Capture the cell that displays the provided text and extract its [x, y] central coordinate. 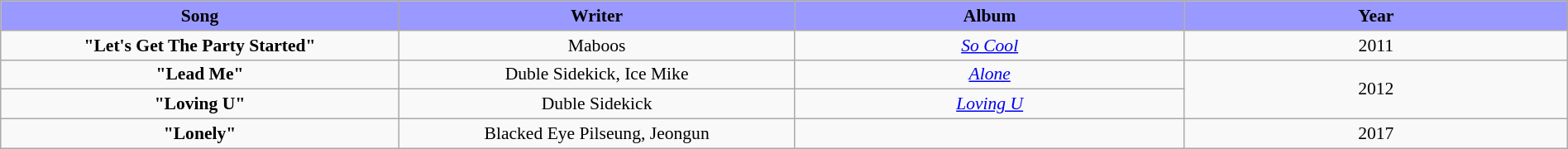
2012 [1376, 89]
Album [989, 16]
Song [200, 16]
Loving U [989, 104]
"Lonely" [200, 133]
"Lead Me" [200, 74]
So Cool [989, 45]
Duble Sidekick [597, 104]
2011 [1376, 45]
2017 [1376, 133]
Blacked Eye Pilseung, Jeongun [597, 133]
"Loving U" [200, 104]
Maboos [597, 45]
Duble Sidekick, Ice Mike [597, 74]
Writer [597, 16]
"Let's Get The Party Started" [200, 45]
Alone [989, 74]
Year [1376, 16]
